Locate the cell with the specified text and output its (x, y) center coordinate. 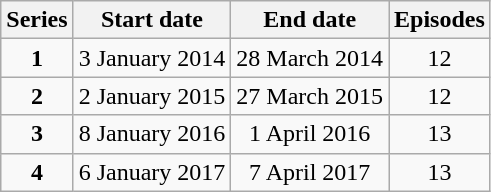
28 March 2014 (310, 58)
Episodes (440, 20)
Start date (152, 20)
3 January 2014 (152, 58)
4 (37, 172)
8 January 2016 (152, 134)
Series (37, 20)
7 April 2017 (310, 172)
3 (37, 134)
2 (37, 96)
2 January 2015 (152, 96)
6 January 2017 (152, 172)
1 (37, 58)
27 March 2015 (310, 96)
1 April 2016 (310, 134)
End date (310, 20)
